Search for the cell housing the specified text and yield its [X, Y] center coordinate. 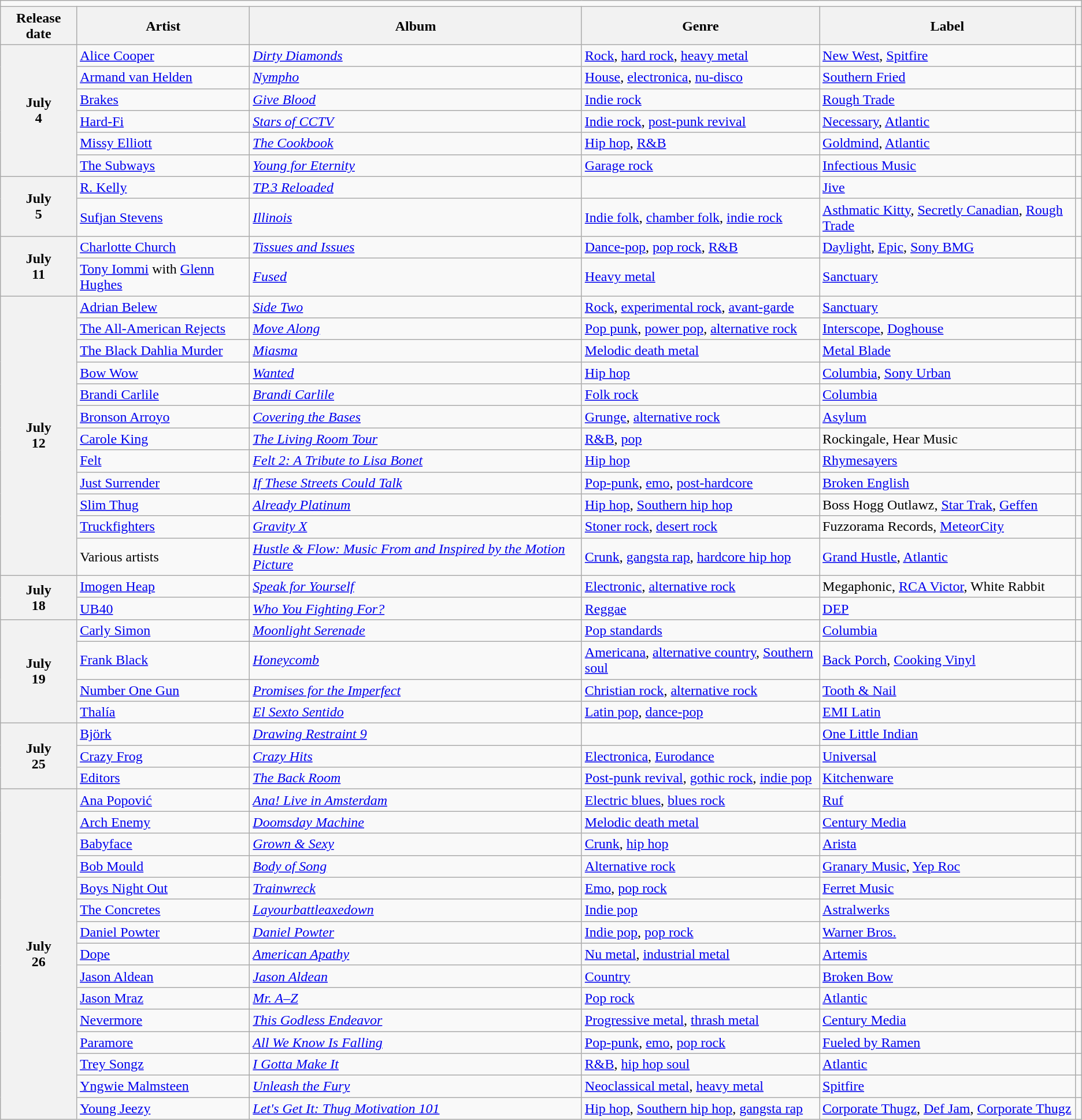
Hip hop, Southern hip hop [701, 505]
The Concretes [163, 910]
Grown & Sexy [416, 844]
Young for Eternity [416, 165]
Columbia, Sony Urban [948, 373]
Grunge, alternative rock [701, 417]
Imogen Heap [163, 586]
Paramore [163, 1043]
Warner Bros. [948, 932]
Emo, pop rock [701, 888]
Fused [416, 276]
Tooth & Nail [948, 690]
Who You Fighting For? [416, 608]
Truckfighters [163, 527]
Moonlight Serenade [416, 630]
Astralwerks [948, 910]
Rock, experimental rock, avant-garde [701, 307]
Indie pop [701, 910]
Honeycomb [416, 660]
Nevermore [163, 1020]
Corporate Thugz, Def Jam, Corporate Thugz [948, 1108]
Electronic, alternative rock [701, 586]
Americana, alternative country, Southern soul [701, 660]
Southern Fried [948, 77]
Kitchenware [948, 778]
Young Jeezy [163, 1108]
DEP [948, 608]
Christian rock, alternative rock [701, 690]
Trey Songz [163, 1064]
Pop rock [701, 998]
Latin pop, dance-pop [701, 712]
The All-American Rejects [163, 329]
Crunk, gangsta rap, hardcore hip hop [701, 556]
Infectious Music [948, 165]
Grand Hustle, Atlantic [948, 556]
If These Streets Could Talk [416, 483]
Tissues and Issues [416, 247]
Pop standards [701, 630]
Crazy Frog [163, 756]
Artemis [948, 954]
Thalía [163, 712]
Asthmatic Kitty, Secretly Canadian, Rough Trade [948, 217]
Carole King [163, 439]
July25 [39, 756]
Frank Black [163, 660]
Rock, hard rock, heavy metal [701, 56]
Bob Mould [163, 866]
Heavy metal [701, 276]
Pop punk, power pop, alternative rock [701, 329]
Granary Music, Yep Roc [948, 866]
Let's Get It: Thug Motivation 101 [416, 1108]
July18 [39, 597]
Ana Popović [163, 800]
July19 [39, 671]
The Black Dahlia Murder [163, 351]
The Cookbook [416, 143]
The Back Room [416, 778]
El Sexto Sentido [416, 712]
Nu metal, industrial metal [701, 954]
Unleash the Fury [416, 1086]
Indie rock [701, 99]
Pop-punk, emo, post-hardcore [701, 483]
Universal [948, 756]
R&B, hip hop soul [701, 1064]
Indie rock, post-punk revival [701, 121]
Side Two [416, 307]
Hip hop, R&B [701, 143]
Country [701, 976]
Electronica, Eurodance [701, 756]
Release date [39, 25]
Electric blues, blues rock [701, 800]
Back Porch, Cooking Vinyl [948, 660]
Broken English [948, 483]
Jive [948, 187]
Boys Night Out [163, 888]
Drawing Restraint 9 [416, 734]
Necessary, Atlantic [948, 121]
Pop-punk, emo, pop rock [701, 1043]
The Living Room Tour [416, 439]
Label [948, 25]
All We Know Is Falling [416, 1043]
Dance-pop, pop rock, R&B [701, 247]
Metal Blade [948, 351]
Interscope, Doghouse [948, 329]
Broken Bow [948, 976]
Just Surrender [163, 483]
Hard-Fi [163, 121]
Yngwie Malmsteen [163, 1086]
Speak for Yourself [416, 586]
Trainwreck [416, 888]
Garage rock [701, 165]
Boss Hogg Outlawz, Star Trak, Geffen [948, 505]
Gravity X [416, 527]
Wanted [416, 373]
Rough Trade [948, 99]
Stars of CCTV [416, 121]
One Little Indian [948, 734]
Brakes [163, 99]
Rockingale, Hear Music [948, 439]
Number One Gun [163, 690]
Missy Elliott [163, 143]
Mr. A–Z [416, 998]
Bronson Arroyo [163, 417]
Armand van Helden [163, 77]
American Apathy [416, 954]
Neoclassical metal, heavy metal [701, 1086]
Dirty Diamonds [416, 56]
Crunk, hip hop [701, 844]
TP.3 Reloaded [416, 187]
Hip hop, Southern hip hop, gangsta rap [701, 1108]
Felt [163, 461]
Body of Song [416, 866]
Indie folk, chamber folk, indie rock [701, 217]
New West, Spitfire [948, 56]
Dope [163, 954]
Charlotte Church [163, 247]
July12 [39, 436]
Jason Mraz [163, 998]
Move Along [416, 329]
Give Blood [416, 99]
House, electronica, nu-disco [701, 77]
Daylight, Epic, Sony BMG [948, 247]
Layourbattleaxedown [416, 910]
EMI Latin [948, 712]
Artist [163, 25]
Megaphonic, RCA Victor, White Rabbit [948, 586]
Genre [701, 25]
Post-punk revival, gothic rock, indie pop [701, 778]
Ferret Music [948, 888]
UB40 [163, 608]
Babyface [163, 844]
Covering the Bases [416, 417]
I Gotta Make It [416, 1064]
Progressive metal, thrash metal [701, 1020]
Goldmind, Atlantic [948, 143]
Folk rock [701, 395]
Doomsday Machine [416, 822]
Carly Simon [163, 630]
Tony Iommi with Glenn Hughes [163, 276]
Alice Cooper [163, 56]
Slim Thug [163, 505]
Editors [163, 778]
Already Platinum [416, 505]
Hustle & Flow: Music From and Inspired by the Motion Picture [416, 556]
Spitfire [948, 1086]
Illinois [416, 217]
Arista [948, 844]
This Godless Endeavor [416, 1020]
R. Kelly [163, 187]
Album [416, 25]
The Subways [163, 165]
Fuzzorama Records, MeteorCity [948, 527]
Various artists [163, 556]
Crazy Hits [416, 756]
Ruf [948, 800]
Ana! Live in Amsterdam [416, 800]
Bow Wow [163, 373]
July4 [39, 110]
Felt 2: A Tribute to Lisa Bonet [416, 461]
July11 [39, 266]
Reggae [701, 608]
R&B, pop [701, 439]
July5 [39, 206]
Miasma [416, 351]
Indie pop, pop rock [701, 932]
Rhymesayers [948, 461]
Arch Enemy [163, 822]
Adrian Belew [163, 307]
Fueled by Ramen [948, 1043]
Stoner rock, desert rock [701, 527]
Promises for the Imperfect [416, 690]
Sufjan Stevens [163, 217]
Nympho [416, 77]
Björk [163, 734]
Alternative rock [701, 866]
July26 [39, 954]
Asylum [948, 417]
